Scan for the cell matching the given text and deliver its [X, Y] coordinate at center. 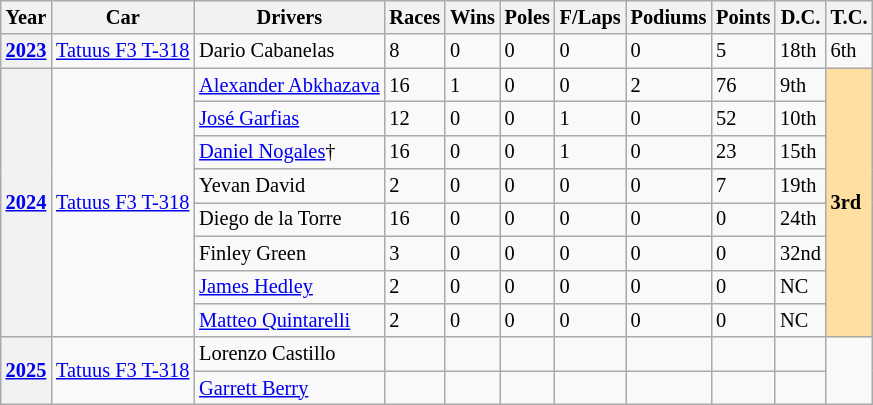
Podiums [669, 17]
3 [416, 253]
2025 [26, 370]
José Garfias [289, 118]
76 [743, 85]
19th [800, 186]
23 [743, 152]
24th [800, 219]
F/Laps [590, 17]
6th [850, 51]
9th [800, 85]
32nd [800, 253]
Drivers [289, 17]
D.C. [800, 17]
Matteo Quintarelli [289, 320]
Wins [472, 17]
10th [800, 118]
Diego de la Torre [289, 219]
5 [743, 51]
James Hedley [289, 287]
Poles [528, 17]
Garrett Berry [289, 388]
3rd [850, 202]
Finley Green [289, 253]
Points [743, 17]
7 [743, 186]
Dario Cabanelas [289, 51]
18th [800, 51]
2024 [26, 202]
2023 [26, 51]
Alexander Abkhazava [289, 85]
T.C. [850, 17]
15th [800, 152]
Daniel Nogales† [289, 152]
Year [26, 17]
Yevan David [289, 186]
12 [416, 118]
Car [122, 17]
Races [416, 17]
8 [416, 51]
52 [743, 118]
Lorenzo Castillo [289, 354]
